Search for the cell housing the specified text and yield its [x, y] center coordinate. 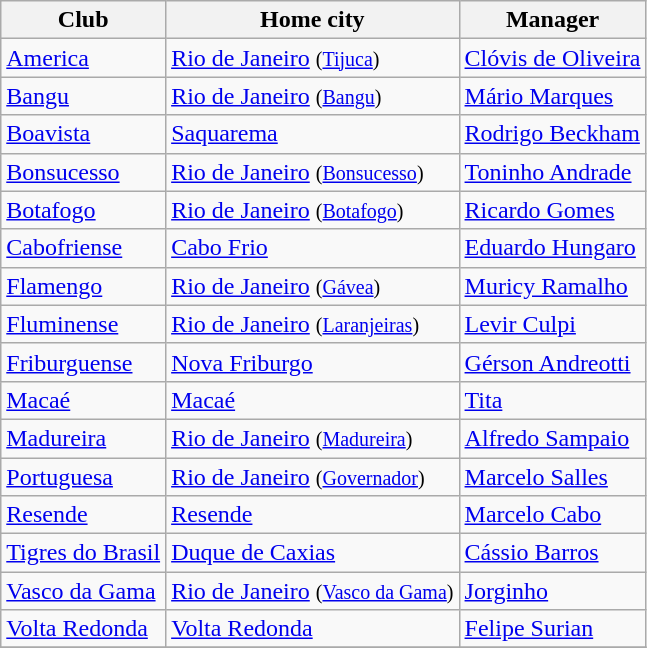
Tita [552, 400]
Bangu [84, 96]
Saquarema [312, 134]
Gérson Andreotti [552, 362]
Rio de Janeiro (Tijuca) [312, 58]
Rio de Janeiro (Gávea) [312, 286]
Mário Marques [552, 96]
Tigres do Brasil [84, 553]
Madureira [84, 438]
Bonsucesso [84, 172]
Cabofriense [84, 248]
Cássio Barros [552, 553]
Eduardo Hungaro [552, 248]
Toninho Andrade [552, 172]
Nova Friburgo [312, 362]
Ricardo Gomes [552, 210]
Rio de Janeiro (Madureira) [312, 438]
Flamengo [84, 286]
Marcelo Cabo [552, 515]
Club [84, 20]
Fluminense [84, 324]
Manager [552, 20]
Rio de Janeiro (Laranjeiras) [312, 324]
Vasco da Gama [84, 591]
Rio de Janeiro (Bangu) [312, 96]
Levir Culpi [552, 324]
Friburguense [84, 362]
Cabo Frio [312, 248]
America [84, 58]
Alfredo Sampaio [552, 438]
Boavista [84, 134]
Rio de Janeiro (Vasco da Gama) [312, 591]
Botafogo [84, 210]
Duque de Caxias [312, 553]
Rio de Janeiro (Bonsucesso) [312, 172]
Rodrigo Beckham [552, 134]
Jorginho [552, 591]
Rio de Janeiro (Botafogo) [312, 210]
Home city [312, 20]
Portuguesa [84, 477]
Clóvis de Oliveira [552, 58]
Marcelo Salles [552, 477]
Muricy Ramalho [552, 286]
Rio de Janeiro (Governador) [312, 477]
Felipe Surian [552, 629]
